Search for the cell housing the specified text and yield its (x, y) center coordinate. 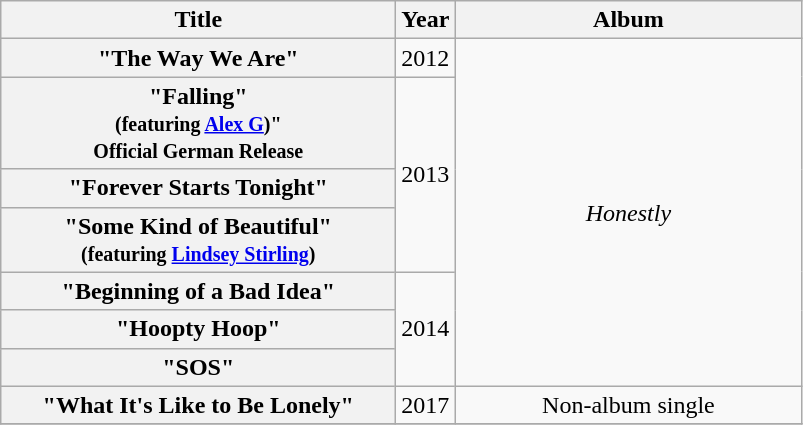
"SOS" (198, 367)
"Some Kind of Beautiful"(featuring Lindsey Stirling) (198, 240)
"Beginning of a Bad Idea" (198, 291)
"Falling"(featuring Alex G)"Official German Release (198, 123)
2013 (426, 174)
Album (628, 20)
"The Way We Are" (198, 58)
"What It's Like to Be Lonely" (198, 405)
2014 (426, 329)
"Forever Starts Tonight" (198, 188)
Title (198, 20)
2017 (426, 405)
"Hoopty Hoop" (198, 329)
Honestly (628, 212)
Year (426, 20)
2012 (426, 58)
Non-album single (628, 405)
